From the cell containing the given text, extract its center point as (X, Y) coordinate. 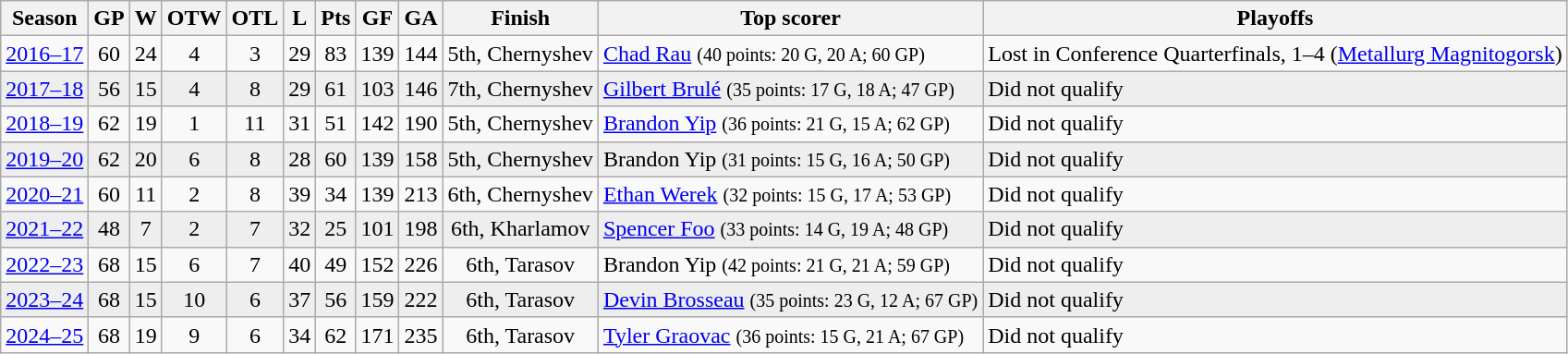
61 (336, 89)
Spencer Foo (33 points: 14 G, 19 A; 48 GP) (790, 229)
103 (377, 89)
25 (336, 229)
2022–23 (44, 264)
146 (421, 89)
Gilbert Brulé (35 points: 17 G, 18 A; 47 GP) (790, 89)
28 (299, 159)
40 (299, 264)
2018–19 (44, 124)
10 (194, 299)
48 (109, 229)
1 (194, 124)
6th, Chernyshev (520, 194)
Chad Rau (40 points: 20 G, 20 A; 60 GP) (790, 54)
142 (377, 124)
2017–18 (44, 89)
Ethan Werek (32 points: 15 G, 17 A; 53 GP) (790, 194)
39 (299, 194)
51 (336, 124)
158 (421, 159)
32 (299, 229)
Brandon Yip (42 points: 21 G, 21 A; 59 GP) (790, 264)
190 (421, 124)
Season (44, 18)
24 (146, 54)
2020–21 (44, 194)
37 (299, 299)
2016–17 (44, 54)
20 (146, 159)
GA (421, 18)
2024–25 (44, 335)
144 (421, 54)
Brandon Yip (31 points: 15 G, 16 A; 50 GP) (790, 159)
Devin Brosseau (35 points: 23 G, 12 A; 67 GP) (790, 299)
152 (377, 264)
OTW (194, 18)
Lost in Conference Quarterfinals, 1–4 (Metallurg Magnitogorsk) (1275, 54)
31 (299, 124)
Pts (336, 18)
171 (377, 335)
Playoffs (1275, 18)
3 (255, 54)
7th, Chernyshev (520, 89)
235 (421, 335)
198 (421, 229)
Top scorer (790, 18)
Finish (520, 18)
213 (421, 194)
159 (377, 299)
Brandon Yip (36 points: 21 G, 15 A; 62 GP) (790, 124)
2021–22 (44, 229)
226 (421, 264)
L (299, 18)
9 (194, 335)
6th, Kharlamov (520, 229)
GP (109, 18)
Tyler Graovac (36 points: 15 G, 21 A; 67 GP) (790, 335)
OTL (255, 18)
49 (336, 264)
222 (421, 299)
W (146, 18)
GF (377, 18)
2023–24 (44, 299)
83 (336, 54)
2019–20 (44, 159)
101 (377, 229)
